Output the [X, Y] coordinate of the center of the cell containing the given text.  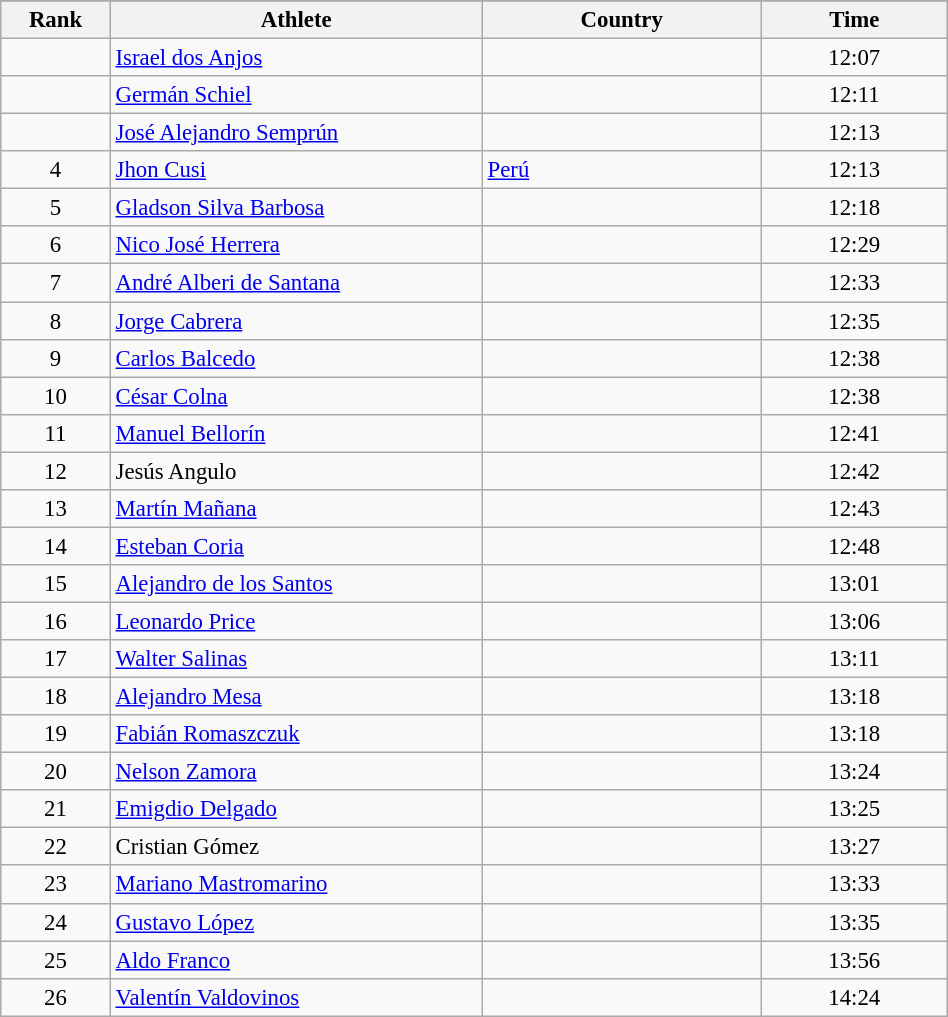
12:18 [854, 208]
12:48 [854, 546]
6 [56, 245]
13:56 [854, 960]
14:24 [854, 997]
13:01 [854, 584]
12:29 [854, 245]
Alejandro Mesa [296, 697]
7 [56, 283]
17 [56, 659]
12:35 [854, 321]
4 [56, 170]
13:27 [854, 847]
13:06 [854, 621]
12:11 [854, 95]
Carlos Balcedo [296, 358]
12 [56, 471]
23 [56, 885]
Gladson Silva Barbosa [296, 208]
Jesús Angulo [296, 471]
13:33 [854, 885]
Jorge Cabrera [296, 321]
César Colna [296, 396]
5 [56, 208]
Alejandro de los Santos [296, 584]
Manuel Bellorín [296, 433]
Athlete [296, 20]
Perú [622, 170]
13:24 [854, 772]
Martín Mañana [296, 509]
24 [56, 922]
14 [56, 546]
13:11 [854, 659]
Fabián Romaszczuk [296, 734]
20 [56, 772]
22 [56, 847]
15 [56, 584]
Nico José Herrera [296, 245]
8 [56, 321]
13:35 [854, 922]
12:41 [854, 433]
Mariano Mastromarino [296, 885]
Rank [56, 20]
11 [56, 433]
Israel dos Anjos [296, 58]
Country [622, 20]
13 [56, 509]
18 [56, 697]
Cristian Gómez [296, 847]
19 [56, 734]
José Alejandro Semprún [296, 133]
Valentín Valdovinos [296, 997]
9 [56, 358]
Germán Schiel [296, 95]
Leonardo Price [296, 621]
Gustavo López [296, 922]
12:42 [854, 471]
25 [56, 960]
12:07 [854, 58]
Jhon Cusi [296, 170]
13:25 [854, 809]
21 [56, 809]
26 [56, 997]
Nelson Zamora [296, 772]
Esteban Coria [296, 546]
Walter Salinas [296, 659]
16 [56, 621]
Time [854, 20]
10 [56, 396]
Emigdio Delgado [296, 809]
André Alberi de Santana [296, 283]
12:33 [854, 283]
Aldo Franco [296, 960]
12:43 [854, 509]
